Identify which cell holds the provided text, then report its [X, Y] central coordinate. 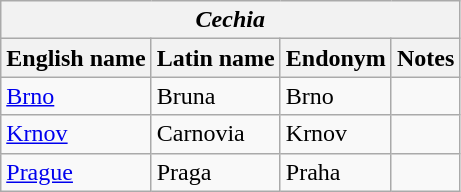
Endonym [336, 58]
Latin name [216, 58]
Notes [425, 58]
Praga [216, 172]
Praha [336, 172]
Carnovia [216, 134]
Prague [76, 172]
Cechia [230, 20]
Bruna [216, 96]
English name [76, 58]
